Capture the cell that displays the provided text and extract its (x, y) central coordinate. 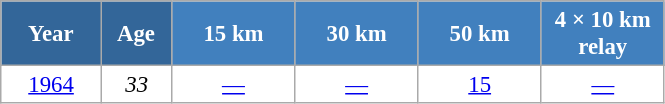
Age (136, 34)
33 (136, 85)
30 km (356, 34)
15 (480, 85)
Year (52, 34)
1964 (52, 85)
15 km (234, 34)
50 km (480, 34)
4 × 10 km relay (602, 34)
